Scan for the cell matching the given text and deliver its (x, y) coordinate at center. 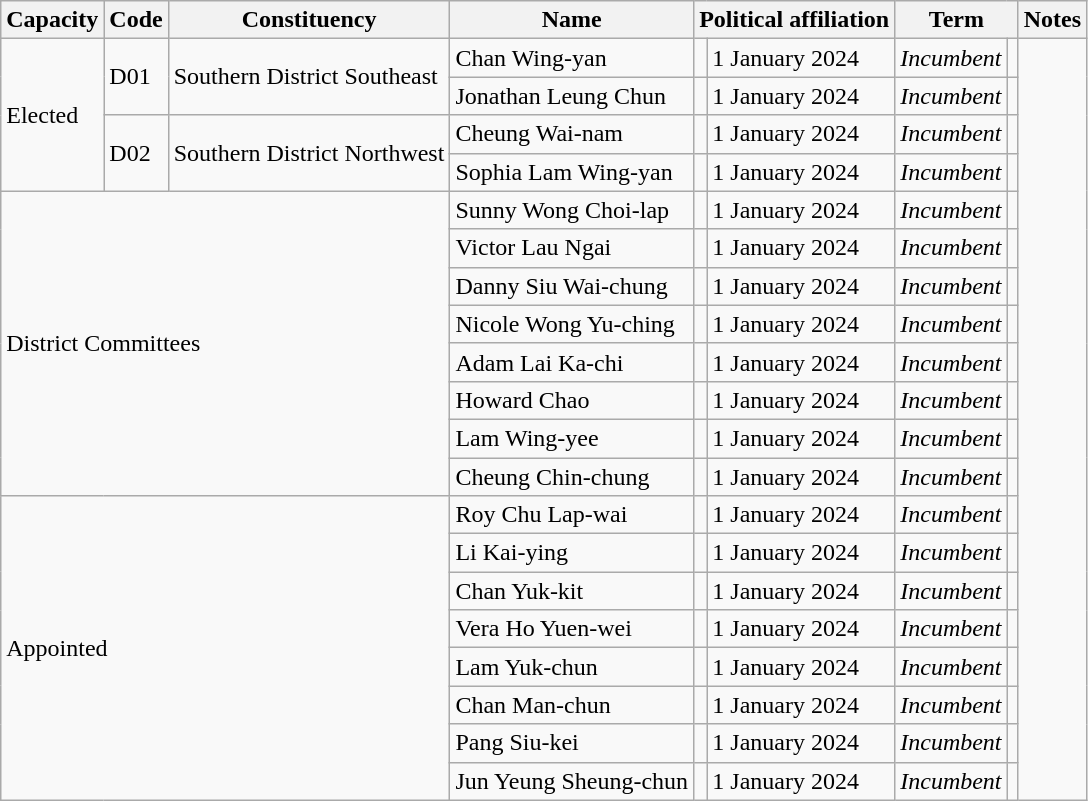
Li Kai-ying (572, 553)
Vera Ho Yuen-wei (572, 629)
D02 (136, 153)
Lam Yuk-chun (572, 667)
Constituency (309, 20)
Roy Chu Lap-wai (572, 515)
Name (572, 20)
Term (956, 20)
D01 (136, 77)
Chan Wing-yan (572, 58)
Appointed (226, 648)
Pang Siu-kei (572, 743)
Southern District Southeast (309, 77)
Victor Lau Ngai (572, 248)
Chan Man-chun (572, 705)
Cheung Chin-chung (572, 477)
Nicole Wong Yu-ching (572, 324)
Political affiliation (794, 20)
District Committees (226, 343)
Howard Chao (572, 400)
Notes (1052, 20)
Chan Yuk-kit (572, 591)
Elected (52, 115)
Code (136, 20)
Cheung Wai-nam (572, 134)
Danny Siu Wai-chung (572, 286)
Adam Lai Ka-chi (572, 362)
Sophia Lam Wing-yan (572, 172)
Lam Wing-yee (572, 438)
Jun Yeung Sheung-chun (572, 781)
Jonathan Leung Chun (572, 96)
Southern District Northwest (309, 153)
Sunny Wong Choi-lap (572, 210)
Capacity (52, 20)
